Find where the given text appears and provide that cell's center as [x, y] coordinate. 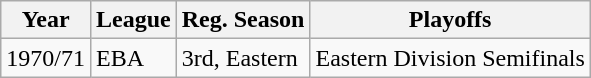
Year [46, 20]
Eastern Division Semifinals [450, 58]
League [133, 20]
3rd, Eastern [243, 58]
EBA [133, 58]
Playoffs [450, 20]
1970/71 [46, 58]
Reg. Season [243, 20]
